Locate the cell with the specified text and output its [X, Y] center coordinate. 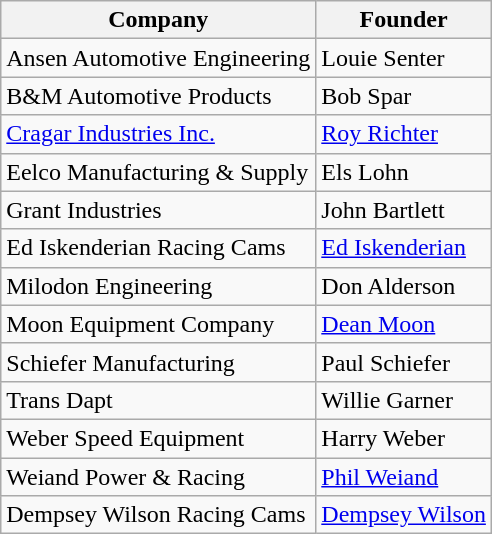
Ed Iskenderian [404, 248]
Eelco Manufacturing & Supply [158, 172]
Moon Equipment Company [158, 324]
Don Alderson [404, 286]
Harry Weber [404, 438]
Els Lohn [404, 172]
Weiand Power & Racing [158, 477]
Dean Moon [404, 324]
Dempsey Wilson Racing Cams [158, 515]
John Bartlett [404, 210]
Weber Speed Equipment [158, 438]
Paul Schiefer [404, 362]
Bob Spar [404, 96]
B&M Automotive Products [158, 96]
Dempsey Wilson [404, 515]
Founder [404, 20]
Milodon Engineering [158, 286]
Schiefer Manufacturing [158, 362]
Willie Garner [404, 400]
Company [158, 20]
Ed Iskenderian Racing Cams [158, 248]
Trans Dapt [158, 400]
Ansen Automotive Engineering [158, 58]
Cragar Industries Inc. [158, 134]
Grant Industries [158, 210]
Phil Weiand [404, 477]
Louie Senter [404, 58]
Roy Richter [404, 134]
